Search for the cell housing the specified text and yield its (x, y) center coordinate. 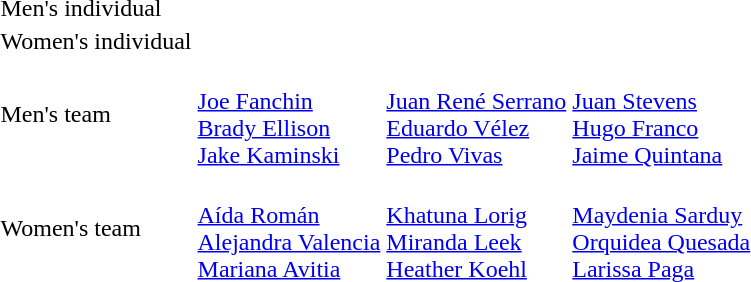
Joe Fanchin Brady Ellison Jake Kaminski (289, 114)
Juan René Serrano Eduardo Vélez Pedro Vivas (476, 114)
